Return the (X, Y) coordinate for the center point of the cell that contains the specified text.  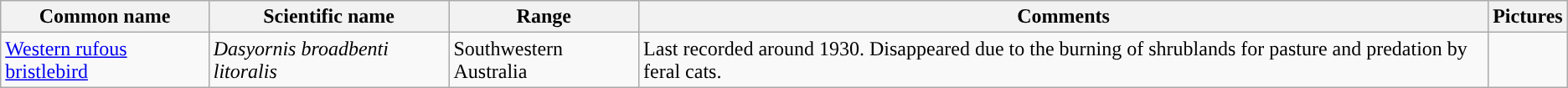
Common name (105, 17)
Comments (1064, 17)
Pictures (1528, 17)
Range (544, 17)
Southwestern Australia (544, 60)
Last recorded around 1930. Disappeared due to the burning of shrublands for pasture and predation by feral cats. (1064, 60)
Western rufous bristlebird (105, 60)
Dasyornis broadbenti litoralis (328, 60)
Scientific name (328, 17)
